Search for the cell housing the specified text and yield its [x, y] center coordinate. 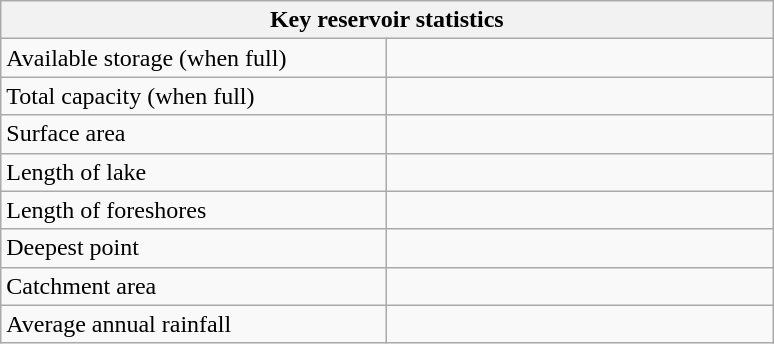
Total capacity (when full) [194, 96]
Deepest point [194, 248]
Average annual rainfall [194, 324]
Length of lake [194, 172]
Available storage (when full) [194, 58]
Surface area [194, 134]
Catchment area [194, 286]
Length of foreshores [194, 210]
Key reservoir statistics [387, 20]
